Return (X, Y) of the center of cell containing provided text 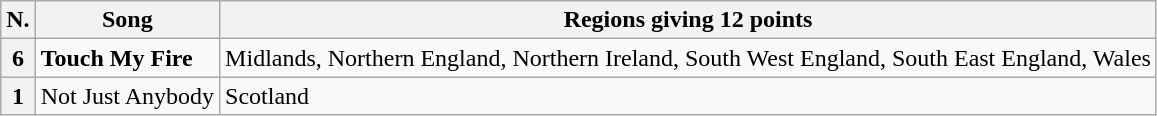
Not Just Anybody (127, 96)
Midlands, Northern England, Northern Ireland, South West England, South East England, Wales (688, 58)
1 (18, 96)
Regions giving 12 points (688, 20)
Scotland (688, 96)
Touch My Fire (127, 58)
Song (127, 20)
N. (18, 20)
6 (18, 58)
